Identify which cell holds the provided text, then report its [x, y] central coordinate. 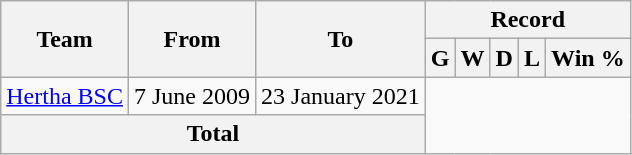
L [532, 58]
From [192, 39]
Total [213, 134]
D [504, 58]
Team [65, 39]
23 January 2021 [341, 96]
G [440, 58]
7 June 2009 [192, 96]
W [472, 58]
To [341, 39]
Record [528, 20]
Hertha BSC [65, 96]
Win % [588, 58]
